Extract the (x, y) coordinate from the center of the cell holding the provided text.  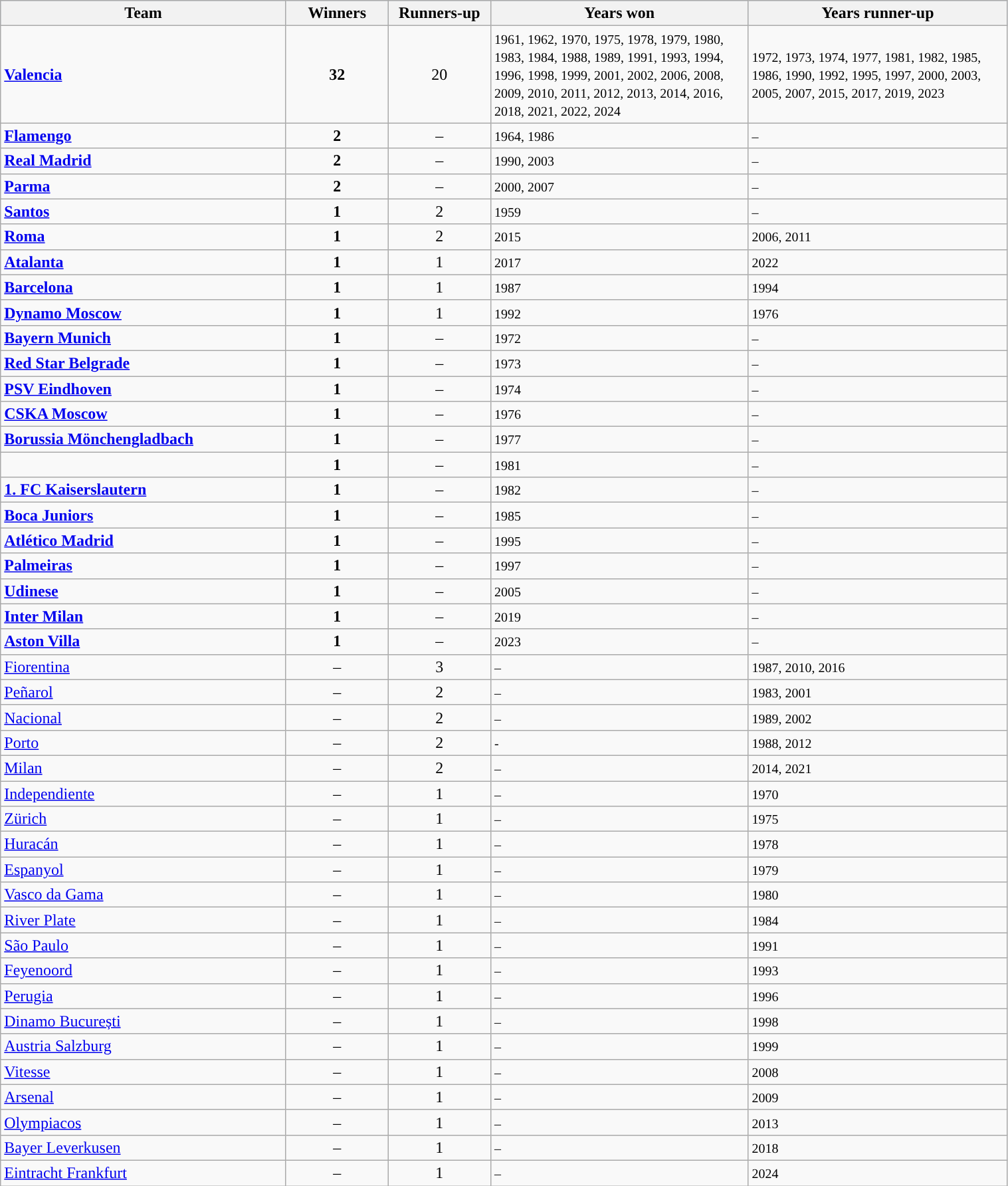
1992 (619, 312)
1974 (619, 389)
Inter Milan (144, 616)
2023 (619, 642)
1993 (878, 971)
PSV Eindhoven (144, 389)
1972 (619, 338)
1988, 2012 (878, 743)
1994 (878, 287)
Perugia (144, 996)
Huracán (144, 844)
Years runner-up (878, 13)
2019 (619, 616)
Feyenoord (144, 971)
1970 (878, 793)
1995 (619, 540)
Team (144, 13)
Santos (144, 211)
1959 (619, 211)
Red Star Belgrade (144, 363)
Udinese (144, 591)
2005 (619, 591)
Austria Salzburg (144, 1046)
Dynamo Moscow (144, 312)
Winners (337, 13)
2018 (878, 1147)
Bayern Munich (144, 338)
1999 (878, 1046)
Zürich (144, 819)
1978 (878, 844)
- (619, 743)
River Plate (144, 920)
2008 (878, 1072)
1985 (619, 515)
1981 (619, 465)
Bayer Leverkusen (144, 1147)
1980 (878, 895)
1984 (878, 920)
2006, 2011 (878, 237)
Flamengo (144, 136)
Atalanta (144, 262)
Years won (619, 13)
2024 (878, 1173)
1973 (619, 363)
2017 (619, 262)
São Paulo (144, 945)
Atlético Madrid (144, 540)
20 (440, 74)
1996 (878, 996)
Vasco da Gama (144, 895)
Dinamo București (144, 1021)
Real Madrid (144, 161)
2000, 2007 (619, 186)
Parma (144, 186)
Porto (144, 743)
1964, 1986 (619, 136)
Peñarol (144, 692)
1987 (619, 287)
Palmeiras (144, 566)
1987, 2010, 2016 (878, 667)
1979 (878, 870)
1991 (878, 945)
Aston Villa (144, 642)
Eintracht Frankfurt (144, 1173)
Olympiacos (144, 1122)
1975 (878, 819)
Fiorentina (144, 667)
Vitesse (144, 1072)
Boca Juniors (144, 515)
Barcelona (144, 287)
3 (440, 667)
32 (337, 74)
Roma (144, 237)
Milan (144, 768)
1. FC Kaiserslautern (144, 490)
2022 (878, 262)
Borussia Mönchengladbach (144, 439)
Independiente (144, 793)
1990, 2003 (619, 161)
2013 (878, 1122)
Arsenal (144, 1097)
1977 (619, 439)
Valencia (144, 74)
1983, 2001 (878, 692)
1982 (619, 490)
Nacional (144, 717)
Espanyol (144, 870)
1998 (878, 1021)
Runners-up (440, 13)
1972, 1973, 1974, 1977, 1981, 1982, 1985, 1986, 1990, 1992, 1995, 1997, 2000, 2003, 2005, 2007, 2015, 2017, 2019, 2023 (878, 74)
2014, 2021 (878, 768)
1989, 2002 (878, 717)
2009 (878, 1097)
1997 (619, 566)
CSKA Moscow (144, 414)
2015 (619, 237)
